Pinpoint the cell where the given text exists, returning its [X, Y] midpoint coordinate. 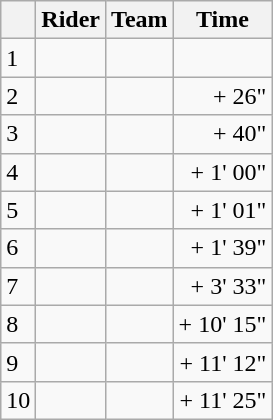
+ 26" [222, 96]
8 [18, 324]
Rider [71, 20]
+ 40" [222, 134]
9 [18, 362]
+ 11' 25" [222, 400]
+ 3' 33" [222, 286]
+ 1' 01" [222, 210]
10 [18, 400]
6 [18, 248]
7 [18, 286]
+ 10' 15" [222, 324]
+ 1' 00" [222, 172]
2 [18, 96]
Team [140, 20]
Time [222, 20]
+ 1' 39" [222, 248]
+ 11' 12" [222, 362]
3 [18, 134]
5 [18, 210]
1 [18, 58]
4 [18, 172]
